Determine the (X, Y) coordinate at the center of the cell enclosing the given text.  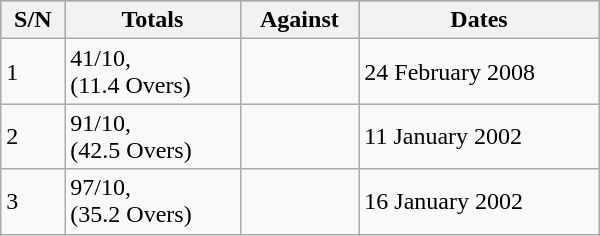
3 (33, 202)
11 January 2002 (479, 136)
S/N (33, 20)
16 January 2002 (479, 202)
Against (300, 20)
Totals (152, 20)
97/10,(35.2 Overs) (152, 202)
1 (33, 72)
Dates (479, 20)
41/10,(11.4 Overs) (152, 72)
24 February 2008 (479, 72)
91/10,(42.5 Overs) (152, 136)
2 (33, 136)
